Extract the [X, Y] coordinate from the center of the cell holding the provided text.  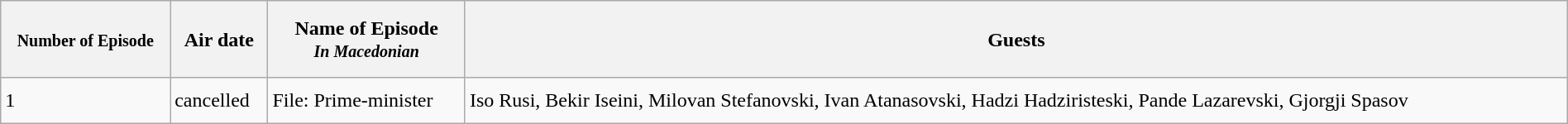
Iso Rusi, Bekir Iseini, Milovan Stefanovski, Ivan Atanasovski, Hadzi Hadziristeski, Pande Lazarevski, Gjorgji Spasov [1016, 101]
Number of Episode [86, 40]
Air date [219, 40]
cancelled [219, 101]
1 [86, 101]
Guests [1016, 40]
Name of Episode In Macedonian [366, 40]
File: Prime-minister [366, 101]
